Search for the cell housing the specified text and yield its [x, y] center coordinate. 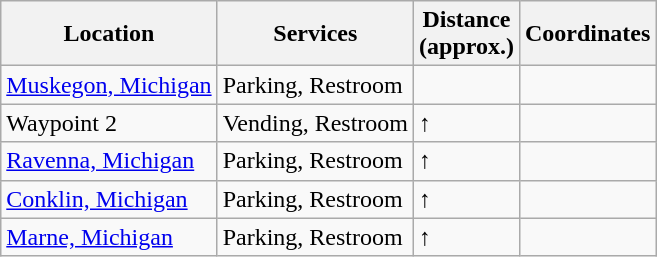
Waypoint 2 [109, 123]
Marne, Michigan [109, 237]
Ravenna, Michigan [109, 161]
Coordinates [587, 34]
Distance (approx.) [467, 34]
Services [315, 34]
Vending, Restroom [315, 123]
Muskegon, Michigan [109, 85]
Location [109, 34]
Conklin, Michigan [109, 199]
